Provide the (X, Y) coordinate of the cell's center where the given text is located.  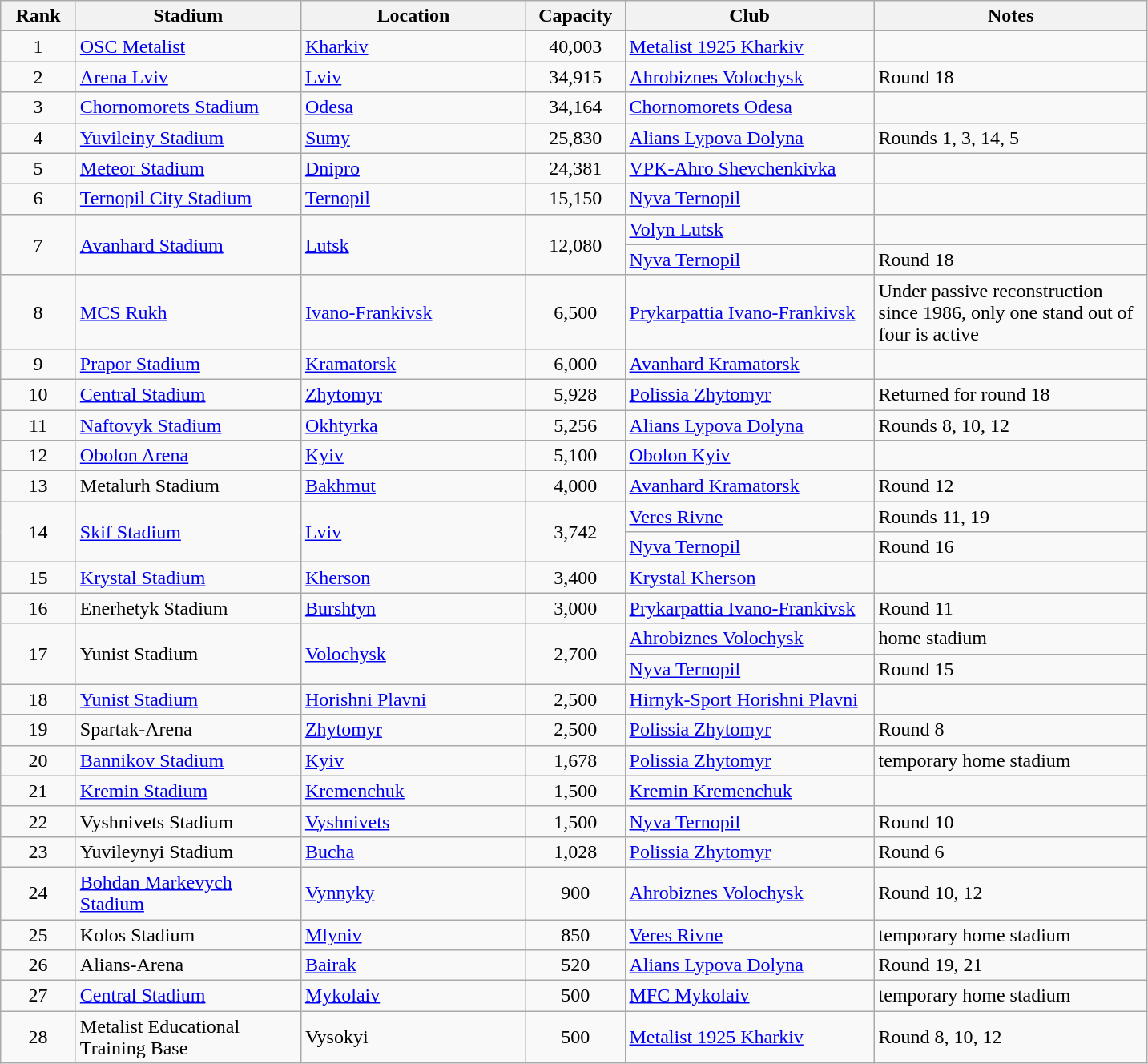
34,915 (575, 77)
home stadium (1011, 639)
Stadium (187, 16)
Volyn Lutsk (750, 229)
7 (38, 244)
28 (38, 1037)
17 (38, 654)
24,381 (575, 168)
Dnipro (413, 168)
Chornomorets Odesa (750, 107)
Round 8, 10, 12 (1011, 1037)
Location (413, 16)
Yuvileiny Stadium (187, 138)
1,028 (575, 852)
Round 6 (1011, 852)
Bohdan Markevych Stadium (187, 893)
13 (38, 486)
Kremin Kremenchuk (750, 791)
Arena Lviv (187, 77)
520 (575, 965)
40,003 (575, 46)
18 (38, 699)
3,400 (575, 578)
26 (38, 965)
Vyshnivets Stadium (187, 821)
4,000 (575, 486)
Odesa (413, 107)
Round 15 (1011, 669)
Vynnyky (413, 893)
3,000 (575, 608)
Avanhard Stadium (187, 244)
6,000 (575, 364)
3 (38, 107)
4 (38, 138)
2,700 (575, 654)
Notes (1011, 16)
Vyshnivets (413, 821)
12 (38, 456)
Mykolaiv (413, 996)
900 (575, 893)
23 (38, 852)
Rounds 8, 10, 12 (1011, 425)
5,256 (575, 425)
Round 10 (1011, 821)
Lutsk (413, 244)
25,830 (575, 138)
5,928 (575, 394)
Ternopil City Stadium (187, 199)
MCS Rukh (187, 312)
Round 8 (1011, 730)
Meteor Stadium (187, 168)
Burshtyn (413, 608)
Prapor Stadium (187, 364)
Okhtyrka (413, 425)
24 (38, 893)
1,678 (575, 760)
Ivano-Frankivsk (413, 312)
21 (38, 791)
6 (38, 199)
Kolos Stadium (187, 935)
Krystal Stadium (187, 578)
Bairak (413, 965)
Vysokyi (413, 1037)
VPK-Ahro Shevchenkivka (750, 168)
Sumy (413, 138)
9 (38, 364)
Skif Stadium (187, 532)
Horishni Plavni (413, 699)
8 (38, 312)
Volochysk (413, 654)
Enerhetyk Stadium (187, 608)
20 (38, 760)
2 (38, 77)
Spartak-Arena (187, 730)
22 (38, 821)
Bucha (413, 852)
3,742 (575, 532)
Mlyniv (413, 935)
Kramatorsk (413, 364)
Round 10, 12 (1011, 893)
Returned for round 18 (1011, 394)
11 (38, 425)
Rounds 11, 19 (1011, 517)
27 (38, 996)
10 (38, 394)
Under passive reconstruction since 1986, only one stand out of four is active (1011, 312)
MFC Mykolaiv (750, 996)
Krystal Kherson (750, 578)
Obolon Kyiv (750, 456)
Chornomorets Stadium (187, 107)
Ternopil (413, 199)
Bannikov Stadium (187, 760)
6,500 (575, 312)
Club (750, 16)
Kharkiv (413, 46)
15,150 (575, 199)
Rank (38, 16)
5 (38, 168)
16 (38, 608)
Capacity (575, 16)
34,164 (575, 107)
Hirnyk-Sport Horishni Plavni (750, 699)
14 (38, 532)
5,100 (575, 456)
1 (38, 46)
Round 11 (1011, 608)
Kherson (413, 578)
Rounds 1, 3, 14, 5 (1011, 138)
Metalurh Stadium (187, 486)
Round 12 (1011, 486)
Kremin Stadium (187, 791)
19 (38, 730)
12,080 (575, 244)
Round 19, 21 (1011, 965)
Metalist Educational Training Base (187, 1037)
Obolon Arena (187, 456)
Naftovyk Stadium (187, 425)
Bakhmut (413, 486)
Yuvileynyi Stadium (187, 852)
Round 16 (1011, 547)
15 (38, 578)
25 (38, 935)
OSC Metalist (187, 46)
850 (575, 935)
Kremenchuk (413, 791)
Alians-Arena (187, 965)
